For the text-containing cell, return its midpoint in [X, Y] coordinate format. 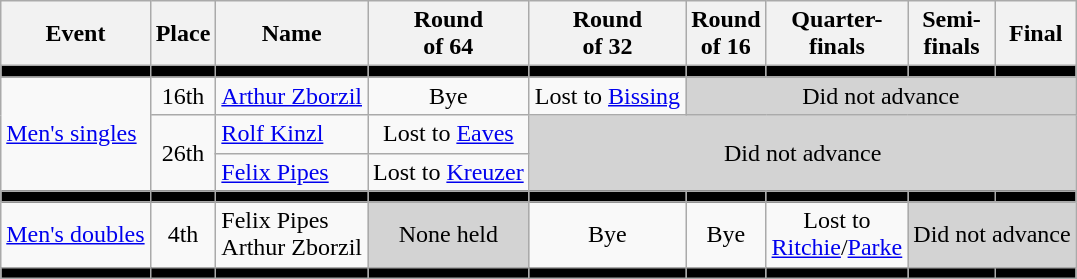
Men's singles [76, 134]
Rolf Kinzl [292, 134]
Event [76, 34]
4th [183, 234]
Lost to Kreuzer [449, 172]
Felix Pipes [292, 172]
Lost to Ritchie/Parke [837, 234]
Name [292, 34]
Arthur Zborzil [292, 96]
26th [183, 153]
Round of 32 [607, 34]
Round of 16 [726, 34]
Lost to Bissing [607, 96]
Round of 64 [449, 34]
Place [183, 34]
None held [449, 234]
Semi-finals [952, 34]
Quarter-finals [837, 34]
Final [1036, 34]
Lost to Eaves [449, 134]
Men's doubles [76, 234]
Felix Pipes Arthur Zborzil [292, 234]
16th [183, 96]
